Identify which cell holds the provided text, then report its [x, y] central coordinate. 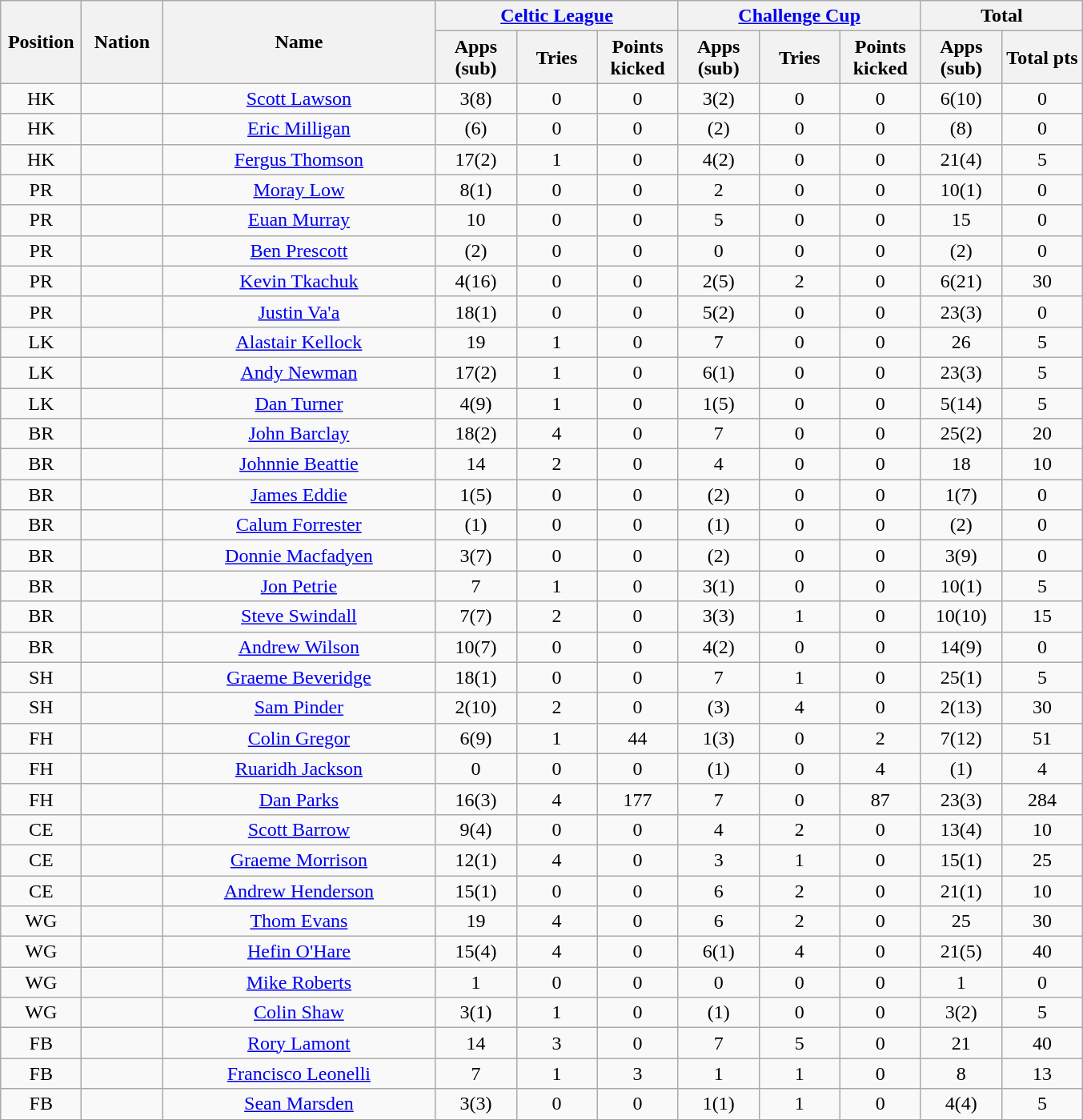
21(1) [961, 891]
21 [961, 1043]
Ruaridh Jackson [299, 769]
Euan Murray [299, 220]
Fergus Thomson [299, 159]
6(10) [961, 98]
Celtic League [557, 16]
6(9) [475, 738]
Position [42, 42]
Jon Petrie [299, 586]
Alastair Kellock [299, 342]
20 [1042, 434]
5(2) [719, 311]
2(13) [961, 708]
Moray Low [299, 190]
13(4) [961, 829]
3(9) [961, 556]
3(8) [475, 98]
(6) [475, 129]
Scott Lawson [299, 98]
6(21) [961, 281]
Colin Gregor [299, 738]
Graeme Beveridge [299, 677]
16(3) [475, 799]
Kevin Tkachuk [299, 281]
10(10) [961, 616]
Dan Parks [299, 799]
51 [1042, 738]
Eric Milligan [299, 129]
Mike Roberts [299, 982]
18 [961, 464]
21(4) [961, 159]
Francisco Leonelli [299, 1074]
1(1) [719, 1104]
Sean Marsden [299, 1104]
8 [961, 1074]
5(14) [961, 403]
7(7) [475, 616]
Ben Prescott [299, 251]
10(7) [475, 647]
Justin Va'a [299, 311]
Hefin O'Hare [299, 952]
James Eddie [299, 495]
18(2) [475, 434]
Andy Newman [299, 372]
1(3) [719, 738]
25(1) [961, 677]
(3) [719, 708]
1(7) [961, 495]
15(4) [475, 952]
Thom Evans [299, 921]
Sam Pinder [299, 708]
87 [880, 799]
12(1) [475, 860]
Andrew Henderson [299, 891]
Rory Lamont [299, 1043]
8(1) [475, 190]
Donnie Macfadyen [299, 556]
4(9) [475, 403]
44 [637, 738]
John Barclay [299, 434]
Dan Turner [299, 403]
Total [1001, 16]
4(16) [475, 281]
(8) [961, 129]
13 [1042, 1074]
3(7) [475, 556]
2(10) [475, 708]
Steve Swindall [299, 616]
Johnnie Beattie [299, 464]
Challenge Cup [799, 16]
177 [637, 799]
Calum Forrester [299, 525]
25(2) [961, 434]
Andrew Wilson [299, 647]
Total pts [1042, 58]
4(4) [961, 1104]
Graeme Morrison [299, 860]
9(4) [475, 829]
Colin Shaw [299, 1013]
Nation [122, 42]
14(9) [961, 647]
21(5) [961, 952]
284 [1042, 799]
2(5) [719, 281]
7(12) [961, 738]
26 [961, 342]
Name [299, 42]
Scott Barrow [299, 829]
